Capture the cell that displays the provided text and extract its (x, y) central coordinate. 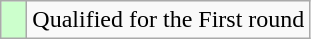
Qualified for the First round (168, 20)
